Return [X, Y] of the center of cell containing provided text 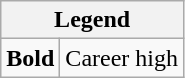
Bold [30, 58]
Career high [122, 58]
Legend [92, 20]
